Find where the given text appears and provide that cell's center as (X, Y) coordinate. 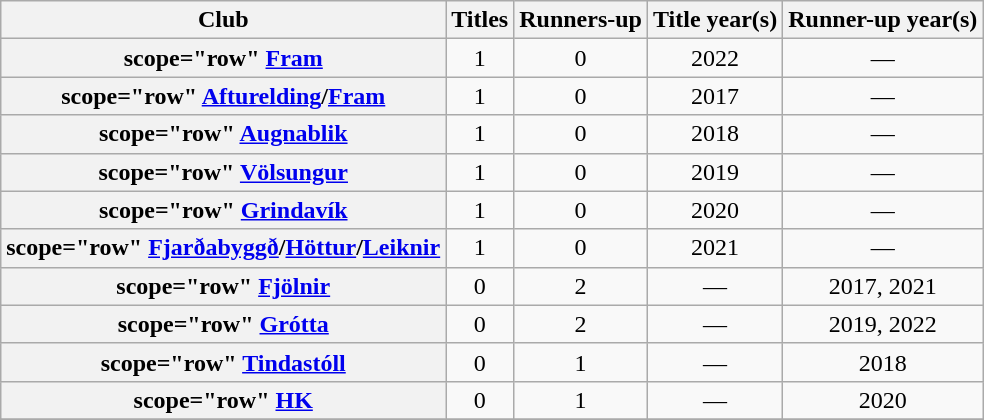
Title year(s) (714, 20)
scope="row" Grindavík (224, 210)
Runners-up (581, 20)
scope="row" Fram (224, 58)
2022 (714, 58)
2017 (714, 96)
2021 (714, 248)
scope="row" HK (224, 400)
2017, 2021 (883, 286)
scope="row" Fjölnir (224, 286)
2019, 2022 (883, 324)
2019 (714, 172)
scope="row" Afturelding/Fram (224, 96)
Titles (480, 20)
scope="row" Völsungur (224, 172)
Club (224, 20)
scope="row" Fjarðabyggð/Höttur/Leiknir (224, 248)
scope="row" Augnablik (224, 134)
scope="row" Grótta (224, 324)
Runner-up year(s) (883, 20)
scope="row" Tindastóll (224, 362)
